Find where the given text appears and provide that cell's center as (X, Y) coordinate. 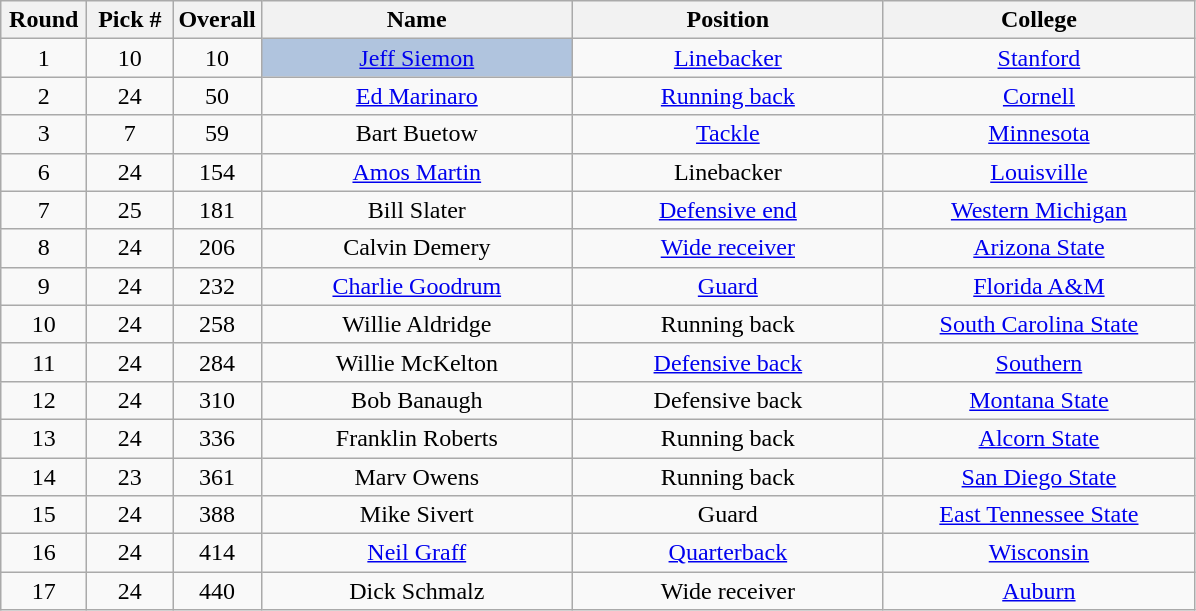
25 (130, 210)
Overall (217, 20)
310 (217, 400)
Montana State (1038, 400)
Willie McKelton (416, 362)
Bart Buetow (416, 134)
15 (44, 515)
South Carolina State (1038, 324)
Alcorn State (1038, 438)
Quarterback (728, 553)
14 (44, 477)
East Tennessee State (1038, 515)
2 (44, 96)
Bill Slater (416, 210)
Calvin Demery (416, 248)
11 (44, 362)
361 (217, 477)
Louisville (1038, 172)
17 (44, 591)
8 (44, 248)
Southern (1038, 362)
Western Michigan (1038, 210)
Pick # (130, 20)
Dick Schmalz (416, 591)
Arizona State (1038, 248)
206 (217, 248)
Charlie Goodrum (416, 286)
3 (44, 134)
Minnesota (1038, 134)
Jeff Siemon (416, 58)
Stanford (1038, 58)
Bob Banaugh (416, 400)
Mike Sivert (416, 515)
232 (217, 286)
154 (217, 172)
181 (217, 210)
336 (217, 438)
59 (217, 134)
9 (44, 286)
San Diego State (1038, 477)
Florida A&M (1038, 286)
Wisconsin (1038, 553)
388 (217, 515)
Position (728, 20)
13 (44, 438)
Tackle (728, 134)
440 (217, 591)
Cornell (1038, 96)
Franklin Roberts (416, 438)
College (1038, 20)
Name (416, 20)
Round (44, 20)
284 (217, 362)
Auburn (1038, 591)
Marv Owens (416, 477)
16 (44, 553)
12 (44, 400)
Amos Martin (416, 172)
Willie Aldridge (416, 324)
Ed Marinaro (416, 96)
Defensive end (728, 210)
414 (217, 553)
1 (44, 58)
23 (130, 477)
6 (44, 172)
Neil Graff (416, 553)
50 (217, 96)
258 (217, 324)
